Output the [X, Y] coordinate of the center of the cell containing the given text.  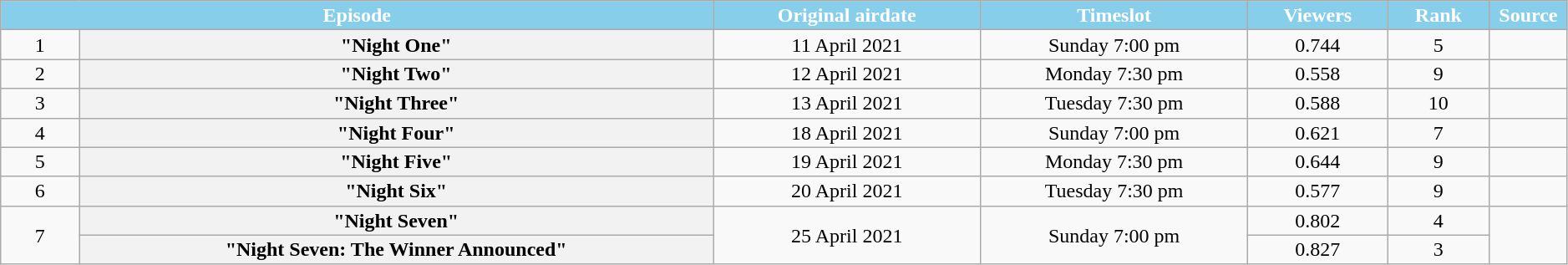
"Night Two" [396, 74]
"Night Seven: The Winner Announced" [396, 249]
"Night Six" [396, 191]
19 April 2021 [847, 162]
Timeslot [1114, 15]
2 [40, 74]
Episode [358, 15]
Source [1529, 15]
18 April 2021 [847, 132]
0.802 [1317, 221]
0.588 [1317, 104]
"Night One" [396, 45]
1 [40, 45]
"Night Seven" [396, 221]
12 April 2021 [847, 74]
"Night Four" [396, 132]
Rank [1439, 15]
20 April 2021 [847, 191]
0.558 [1317, 74]
10 [1439, 104]
Original airdate [847, 15]
0.621 [1317, 132]
0.827 [1317, 249]
"Night Three" [396, 104]
25 April 2021 [847, 235]
11 April 2021 [847, 45]
6 [40, 191]
13 April 2021 [847, 104]
0.644 [1317, 162]
0.577 [1317, 191]
Viewers [1317, 15]
"Night Five" [396, 162]
0.744 [1317, 45]
